From the cell containing the given text, extract its center point as [x, y] coordinate. 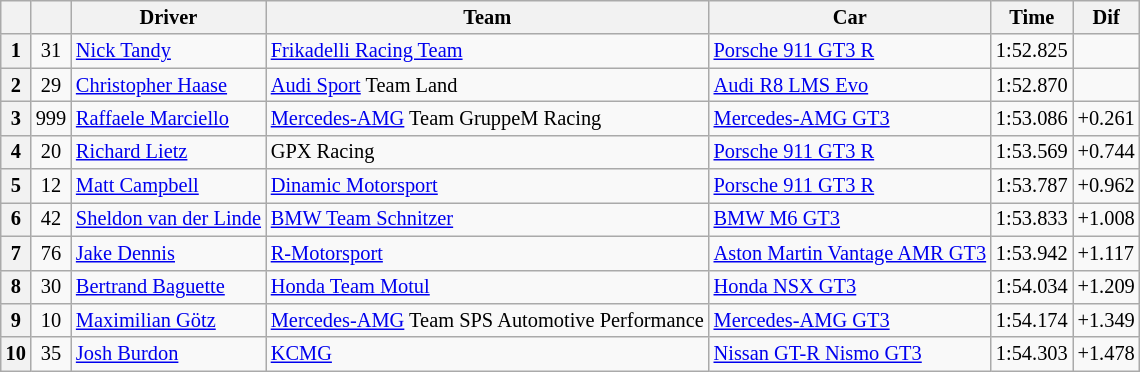
Christopher Haase [168, 85]
1:53.833 [1032, 219]
2 [16, 85]
31 [51, 51]
+1.008 [1106, 219]
5 [16, 186]
Jake Dennis [168, 253]
Mercedes-AMG Team SPS Automotive Performance [488, 320]
7 [16, 253]
1:54.174 [1032, 320]
76 [51, 253]
KCMG [488, 354]
1:53.086 [1032, 118]
BMW M6 GT3 [850, 219]
Maximilian Götz [168, 320]
Car [850, 17]
Audi R8 LMS Evo [850, 85]
BMW Team Schnitzer [488, 219]
1:53.942 [1032, 253]
Nissan GT-R Nismo GT3 [850, 354]
6 [16, 219]
Dinamic Motorsport [488, 186]
Josh Burdon [168, 354]
+0.744 [1106, 152]
Audi Sport Team Land [488, 85]
Sheldon van der Linde [168, 219]
29 [51, 85]
Honda NSX GT3 [850, 287]
1:54.303 [1032, 354]
GPX Racing [488, 152]
42 [51, 219]
+1.209 [1106, 287]
Mercedes-AMG Team GruppeM Racing [488, 118]
Aston Martin Vantage AMR GT3 [850, 253]
30 [51, 287]
1:54.034 [1032, 287]
35 [51, 354]
Frikadelli Racing Team [488, 51]
+1.478 [1106, 354]
+1.349 [1106, 320]
Nick Tandy [168, 51]
Team [488, 17]
1:52.825 [1032, 51]
Time [1032, 17]
1 [16, 51]
20 [51, 152]
Honda Team Motul [488, 287]
1:52.870 [1032, 85]
Raffaele Marciello [168, 118]
1:53.787 [1032, 186]
+1.117 [1106, 253]
R-Motorsport [488, 253]
Dif [1106, 17]
Richard Lietz [168, 152]
Matt Campbell [168, 186]
Driver [168, 17]
+0.962 [1106, 186]
Bertrand Baguette [168, 287]
999 [51, 118]
12 [51, 186]
+0.261 [1106, 118]
8 [16, 287]
1:53.569 [1032, 152]
9 [16, 320]
3 [16, 118]
4 [16, 152]
